Capture the cell that displays the provided text and extract its [X, Y] central coordinate. 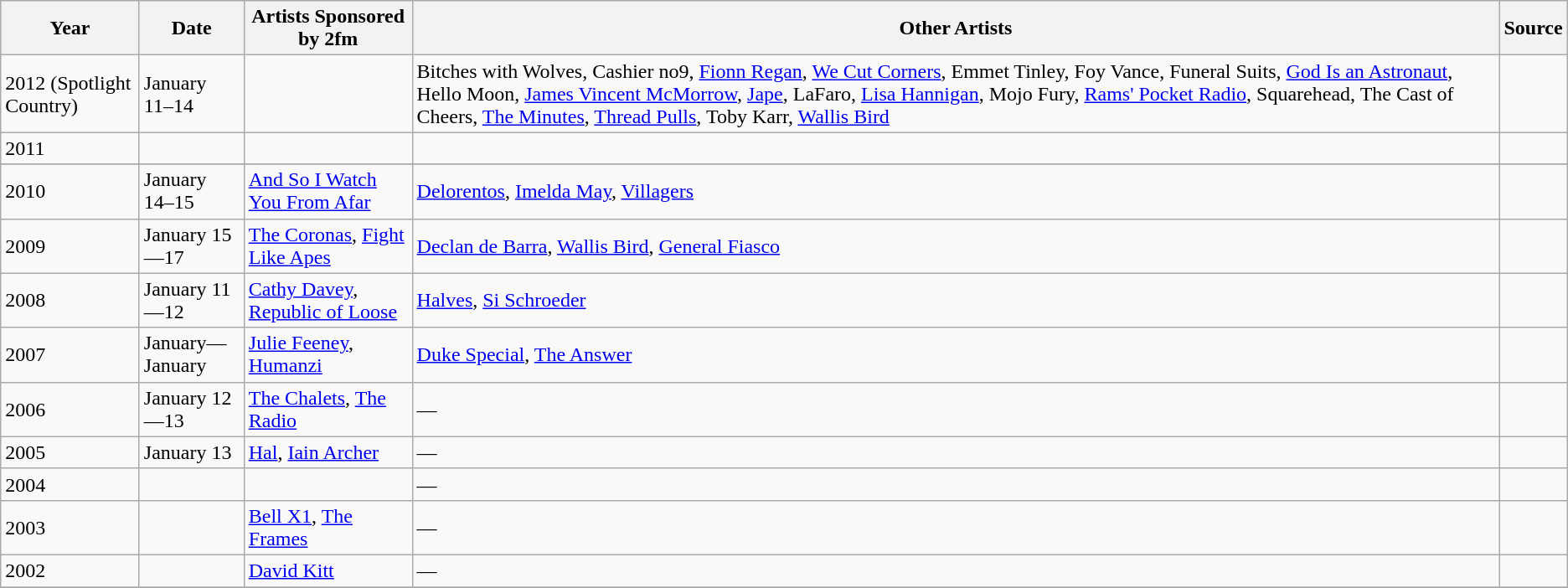
January 15—17 [191, 246]
2005 [70, 452]
Delorentos, Imelda May, Villagers [956, 191]
Other Artists [956, 28]
Julie Feeney, Humanzi [328, 355]
The Coronas, Fight Like Apes [328, 246]
Duke Special, The Answer [956, 355]
January 13 [191, 452]
Declan de Barra, Wallis Bird, General Fiasco [956, 246]
And So I Watch You From Afar [328, 191]
2003 [70, 528]
The Chalets, The Radio [328, 409]
2007 [70, 355]
Cathy Davey, Republic of Loose [328, 300]
2012 (Spotlight Country) [70, 94]
2011 [70, 148]
David Kitt [328, 570]
2010 [70, 191]
Halves, Si Schroeder [956, 300]
January 11–14 [191, 94]
Hal, Iain Archer [328, 452]
Artists Sponsored by 2fm [328, 28]
January—January [191, 355]
2009 [70, 246]
2008 [70, 300]
January 11—12 [191, 300]
Year [70, 28]
2004 [70, 484]
January 12—13 [191, 409]
2006 [70, 409]
Date [191, 28]
2002 [70, 570]
January 14–15 [191, 191]
Bell X1, The Frames [328, 528]
Source [1533, 28]
